Find where the given text appears and provide that cell's center as (x, y) coordinate. 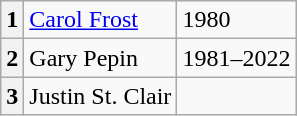
2 (12, 58)
1981–2022 (236, 58)
1 (12, 20)
Carol Frost (100, 20)
3 (12, 96)
1980 (236, 20)
Gary Pepin (100, 58)
Justin St. Clair (100, 96)
